Find where the given text appears and provide that cell's center as [X, Y] coordinate. 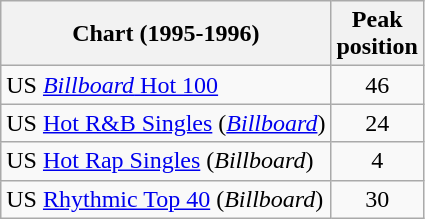
46 [377, 85]
4 [377, 161]
US Billboard Hot 100 [166, 85]
US Hot R&B Singles (Billboard) [166, 123]
24 [377, 123]
US Rhythmic Top 40 (Billboard) [166, 199]
Peakposition [377, 34]
30 [377, 199]
Chart (1995-1996) [166, 34]
US Hot Rap Singles (Billboard) [166, 161]
